Locate the cell with the specified text and output its (X, Y) center coordinate. 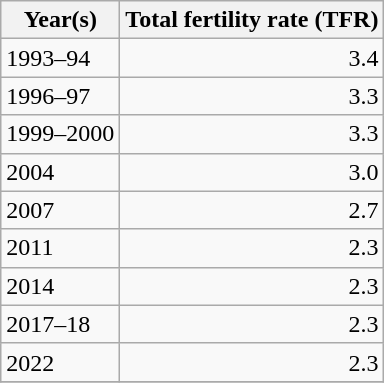
2022 (60, 362)
2.7 (252, 210)
3.0 (252, 172)
2011 (60, 248)
2007 (60, 210)
1996–97 (60, 96)
2004 (60, 172)
1993–94 (60, 58)
2017–18 (60, 324)
Year(s) (60, 20)
2014 (60, 286)
1999–2000 (60, 134)
Total fertility rate (TFR) (252, 20)
3.4 (252, 58)
